Capture the cell that displays the provided text and extract its (X, Y) central coordinate. 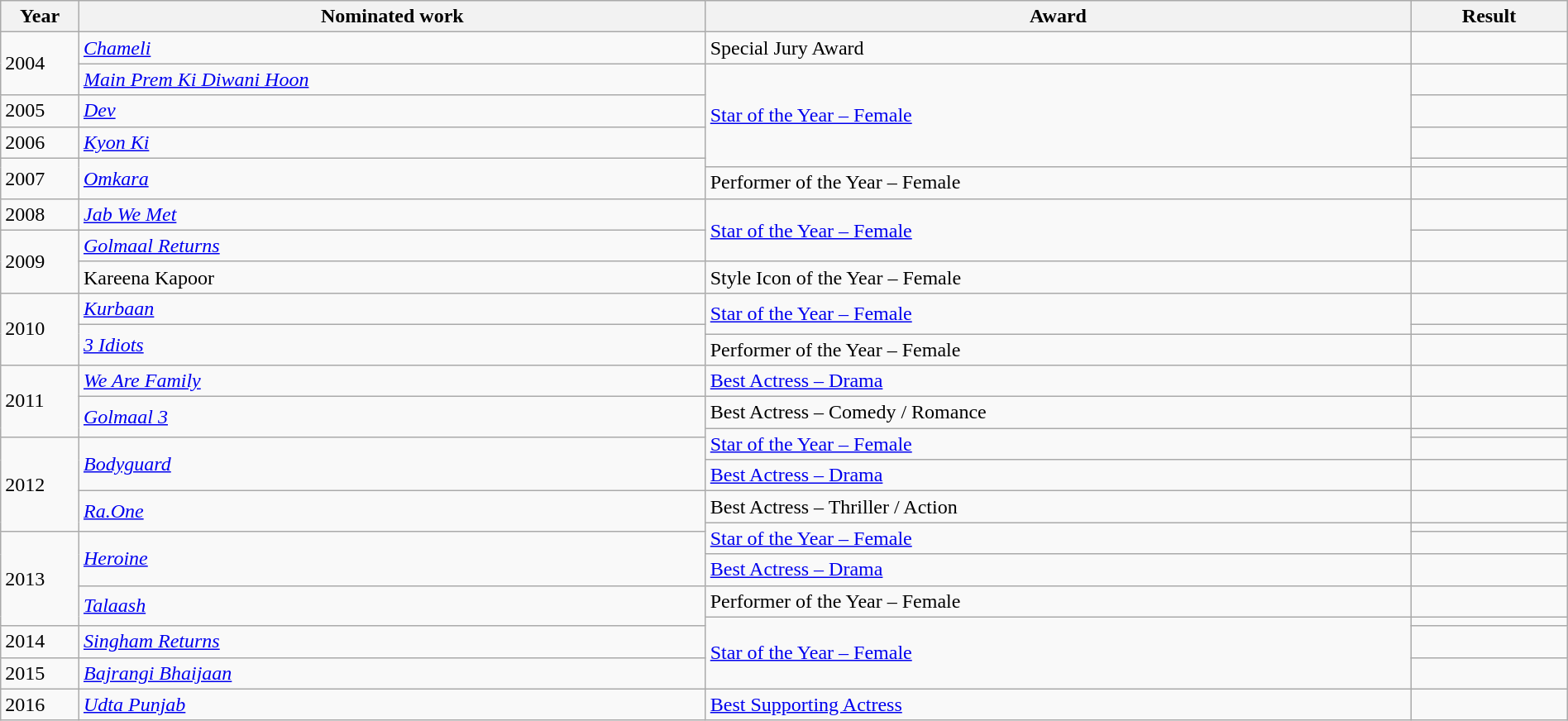
Bajrangi Bhaijaan (392, 673)
2014 (40, 642)
Golmaal Returns (392, 246)
Udta Punjab (392, 704)
Kareena Kapoor (392, 277)
2015 (40, 673)
2016 (40, 704)
Special Jury Award (1059, 48)
Singham Returns (392, 642)
Kurbaan (392, 308)
Heroine (392, 559)
Best Actress – Thriller / Action (1059, 507)
2004 (40, 64)
Dev (392, 111)
Year (40, 17)
2013 (40, 579)
2011 (40, 402)
Result (1489, 17)
2007 (40, 179)
2006 (40, 142)
Chameli (392, 48)
Best Actress – Comedy / Romance (1059, 413)
Award (1059, 17)
We Are Family (392, 381)
Ra.One (392, 511)
Nominated work (392, 17)
Style Icon of the Year – Female (1059, 277)
3 Idiots (392, 344)
Best Supporting Actress (1059, 704)
2008 (40, 214)
Golmaal 3 (392, 417)
Kyon Ki (392, 142)
Jab We Met (392, 214)
2009 (40, 261)
Bodyguard (392, 465)
Main Prem Ki Diwani Hoon (392, 79)
2012 (40, 485)
2010 (40, 329)
Omkara (392, 179)
2005 (40, 111)
Talaash (392, 605)
